Return the (X, Y) coordinate for the center point of the cell that contains the specified text.  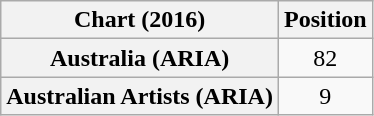
9 (325, 96)
82 (325, 58)
Australian Artists (ARIA) (140, 96)
Position (325, 20)
Chart (2016) (140, 20)
Australia (ARIA) (140, 58)
